Locate the cell with the specified text and output its (X, Y) center coordinate. 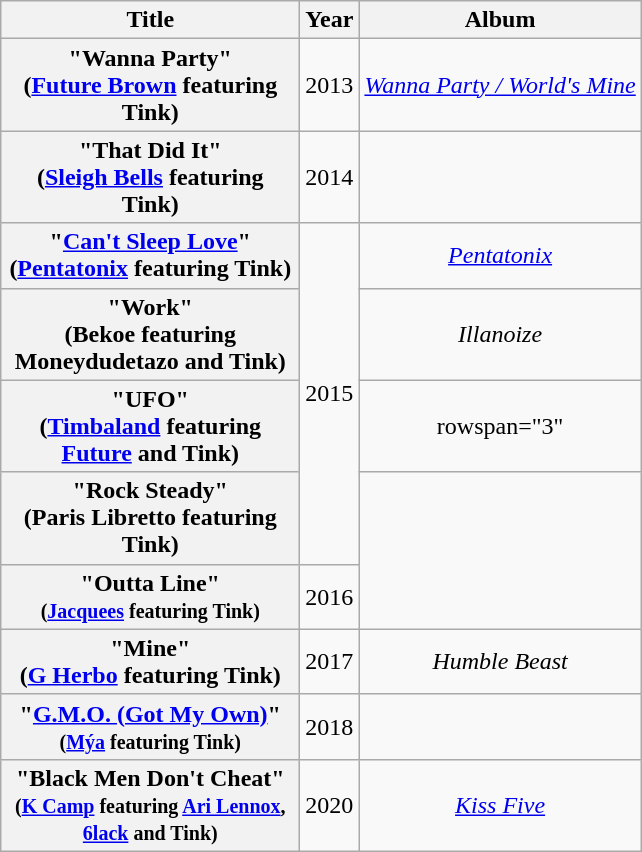
"Rock Steady"(Paris Libretto featuring Tink) (150, 518)
2020 (330, 805)
Illanoize (500, 334)
Year (330, 20)
Kiss Five (500, 805)
2017 (330, 662)
2014 (330, 177)
"Black Men Don't Cheat" (K Camp featuring Ari Lennox, 6lack and Tink) (150, 805)
Pentatonix (500, 256)
Humble Beast (500, 662)
"Can't Sleep Love"(Pentatonix featuring Tink) (150, 256)
"Mine"(G Herbo featuring Tink) (150, 662)
2016 (330, 596)
Wanna Party / World's Mine (500, 85)
2013 (330, 85)
Title (150, 20)
"UFO"(Timbaland featuring Future and Tink) (150, 426)
Album (500, 20)
"That Did It"(Sleigh Bells featuring Tink) (150, 177)
2018 (330, 726)
2015 (330, 394)
"Work"(Bekoe featuring Moneydudetazo and Tink) (150, 334)
"Outta Line"(Jacquees featuring Tink) (150, 596)
"G.M.O. (Got My Own)" (Mýa featuring Tink) (150, 726)
"Wanna Party"(Future Brown featuring Tink) (150, 85)
rowspan="3" (500, 426)
